Determine the [X, Y] coordinate at the center of the cell enclosing the given text.  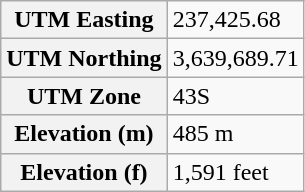
1,591 feet [236, 172]
Elevation (f) [84, 172]
Elevation (m) [84, 134]
UTM Easting [84, 20]
43S [236, 96]
UTM Northing [84, 58]
485 m [236, 134]
237,425.68 [236, 20]
UTM Zone [84, 96]
3,639,689.71 [236, 58]
